Provide the (x, y) coordinate of the cell's center where the given text is located.  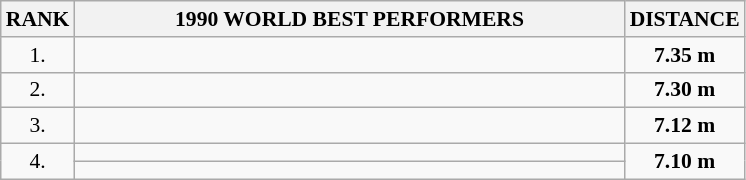
1990 WORLD BEST PERFORMERS (349, 19)
7.12 m (685, 126)
4. (38, 162)
7.10 m (685, 162)
3. (38, 126)
2. (38, 90)
RANK (38, 19)
DISTANCE (685, 19)
7.30 m (685, 90)
1. (38, 55)
7.35 m (685, 55)
